For the text-containing cell, return its midpoint in (x, y) coordinate format. 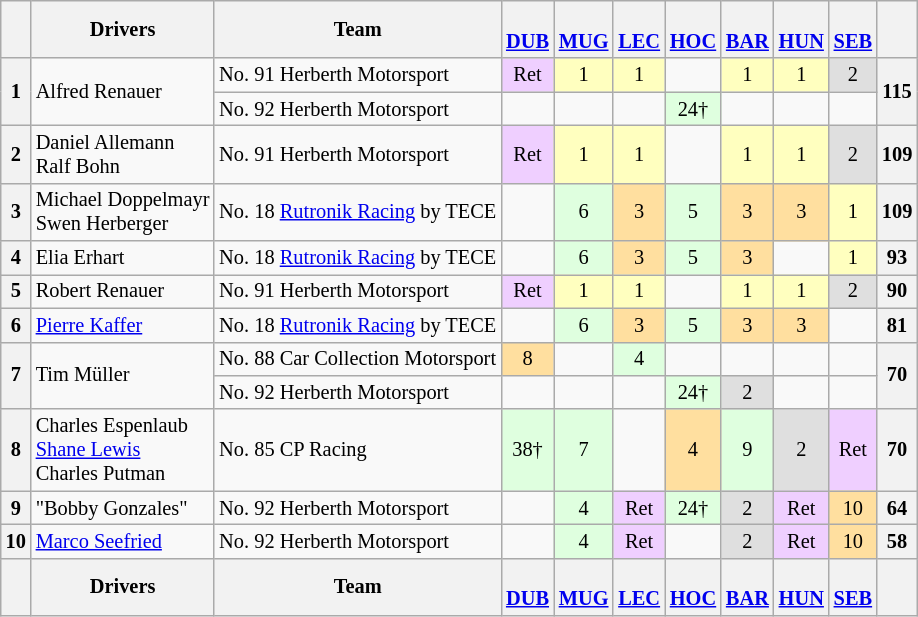
38† (528, 450)
93 (897, 258)
81 (897, 325)
58 (897, 541)
64 (897, 508)
Elia Erhart (122, 258)
90 (897, 291)
Robert Renauer (122, 291)
Tim Müller (122, 376)
No. 85 CP Racing (358, 450)
Pierre Kaffer (122, 325)
Michael Doppelmayr Swen Herberger (122, 212)
"Bobby Gonzales" (122, 508)
No. 88 Car Collection Motorsport (358, 359)
Daniel Allemann Ralf Bohn (122, 154)
Alfred Renauer (122, 92)
Charles Espenlaub Shane Lewis Charles Putman (122, 450)
115 (897, 92)
Marco Seefried (122, 541)
